For the text-containing cell, return its midpoint in [X, Y] coordinate format. 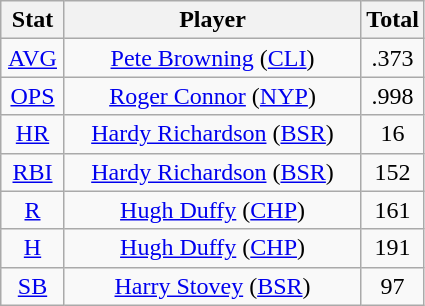
OPS [33, 96]
Total [393, 20]
16 [393, 134]
Roger Connor (NYP) [212, 96]
R [33, 210]
.373 [393, 58]
.998 [393, 96]
RBI [33, 172]
H [33, 248]
161 [393, 210]
152 [393, 172]
HR [33, 134]
AVG [33, 58]
Stat [33, 20]
Harry Stovey (BSR) [212, 286]
191 [393, 248]
97 [393, 286]
Player [212, 20]
Pete Browning (CLI) [212, 58]
SB [33, 286]
